Scan for the cell matching the given text and deliver its (x, y) coordinate at center. 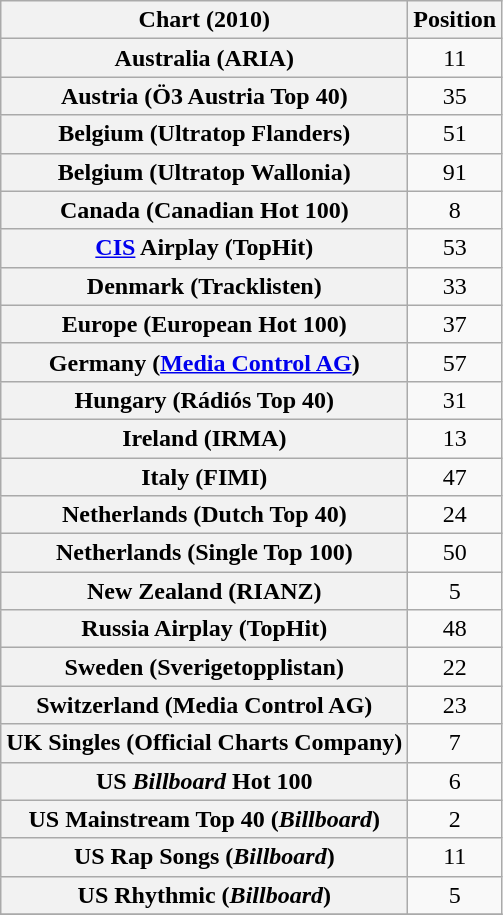
Sweden (Sverigetopplistan) (204, 667)
CIS Airplay (TopHit) (204, 248)
47 (455, 477)
22 (455, 667)
Chart (2010) (204, 20)
Europe (European Hot 100) (204, 324)
6 (455, 781)
Denmark (Tracklisten) (204, 286)
48 (455, 629)
31 (455, 400)
US Mainstream Top 40 (Billboard) (204, 819)
Germany (Media Control AG) (204, 362)
91 (455, 172)
37 (455, 324)
Australia (ARIA) (204, 58)
Canada (Canadian Hot 100) (204, 210)
Belgium (Ultratop Flanders) (204, 134)
7 (455, 743)
New Zealand (RIANZ) (204, 591)
53 (455, 248)
Switzerland (Media Control AG) (204, 705)
Hungary (Rádiós Top 40) (204, 400)
Ireland (IRMA) (204, 438)
Netherlands (Single Top 100) (204, 553)
2 (455, 819)
50 (455, 553)
Netherlands (Dutch Top 40) (204, 515)
Russia Airplay (TopHit) (204, 629)
13 (455, 438)
8 (455, 210)
57 (455, 362)
51 (455, 134)
US Billboard Hot 100 (204, 781)
Belgium (Ultratop Wallonia) (204, 172)
Italy (FIMI) (204, 477)
35 (455, 96)
UK Singles (Official Charts Company) (204, 743)
US Rap Songs (Billboard) (204, 857)
Austria (Ö3 Austria Top 40) (204, 96)
US Rhythmic (Billboard) (204, 895)
33 (455, 286)
23 (455, 705)
24 (455, 515)
Position (455, 20)
